Output the (X, Y) coordinate of the center of the cell containing the given text.  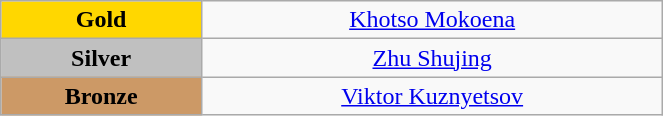
Viktor Kuznyetsov (432, 96)
Zhu Shujing (432, 58)
Silver (102, 58)
Khotso Mokoena (432, 20)
Bronze (102, 96)
Gold (102, 20)
